For the text-containing cell, return its midpoint in (X, Y) coordinate format. 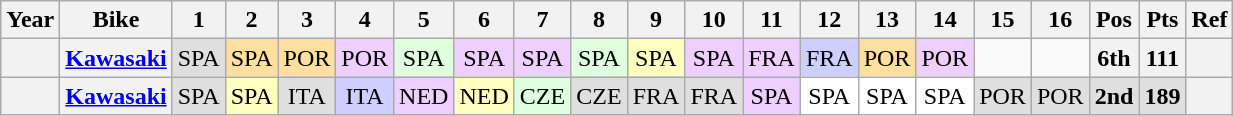
10 (714, 20)
9 (656, 20)
Pts (1162, 20)
3 (307, 20)
11 (772, 20)
1 (198, 20)
Pos (1114, 20)
2 (252, 20)
189 (1162, 96)
13 (887, 20)
111 (1162, 58)
Year (30, 20)
7 (542, 20)
Ref (1210, 20)
16 (1060, 20)
15 (1003, 20)
8 (599, 20)
4 (365, 20)
2nd (1114, 96)
12 (829, 20)
5 (424, 20)
6th (1114, 58)
14 (945, 20)
Bike (116, 20)
6 (484, 20)
